Scan for the cell matching the given text and deliver its (x, y) coordinate at center. 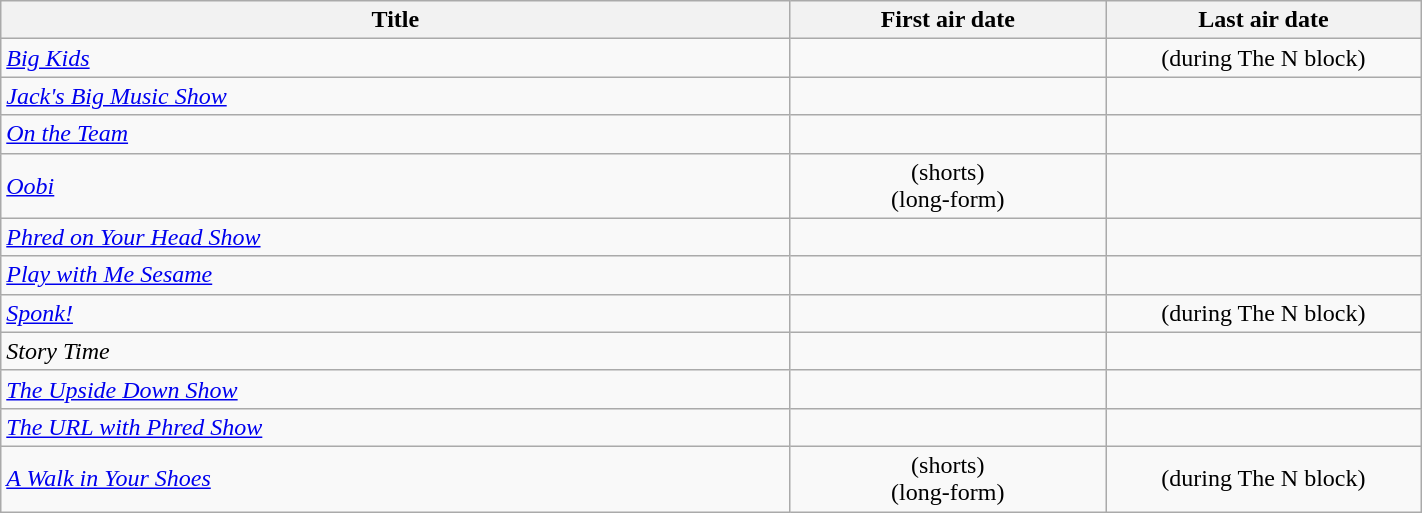
Sponk! (396, 313)
Play with Me Sesame (396, 275)
Jack's Big Music Show (396, 96)
Last air date (1264, 20)
First air date (948, 20)
Phred on Your Head Show (396, 237)
Story Time (396, 351)
A Walk in Your Shoes (396, 478)
Big Kids (396, 58)
The URL with Phred Show (396, 427)
On the Team (396, 134)
The Upside Down Show (396, 389)
Oobi (396, 186)
Title (396, 20)
